Scan for the cell matching the given text and deliver its (X, Y) coordinate at center. 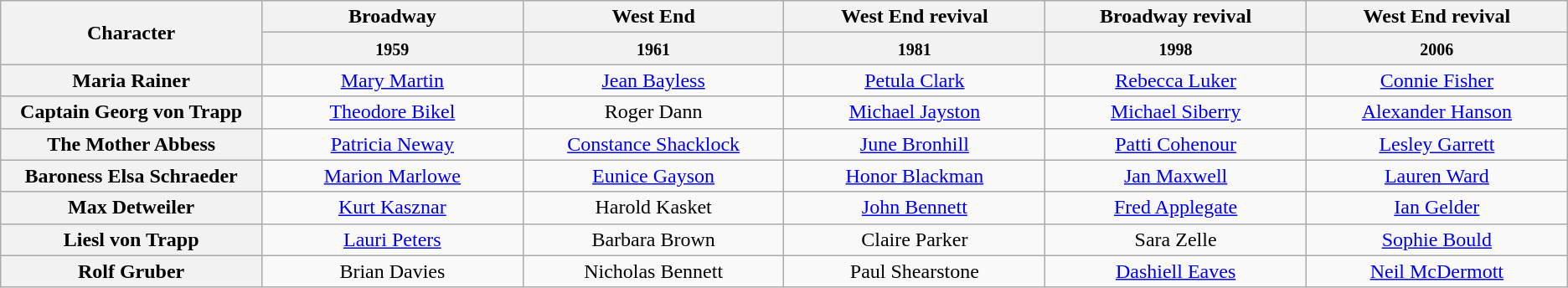
Broadway revival (1176, 17)
Patti Cohenour (1176, 144)
Barbara Brown (653, 239)
Baroness Elsa Schraeder (132, 176)
West End (653, 17)
Ian Gelder (1436, 208)
Lauren Ward (1436, 176)
Roger Dann (653, 112)
1981 (915, 49)
Jean Bayless (653, 80)
Patricia Neway (392, 144)
Maria Rainer (132, 80)
Claire Parker (915, 239)
Marion Marlowe (392, 176)
Honor Blackman (915, 176)
Kurt Kasznar (392, 208)
Eunice Gayson (653, 176)
Broadway (392, 17)
1998 (1176, 49)
Theodore Bikel (392, 112)
Captain Georg von Trapp (132, 112)
Paul Shearstone (915, 271)
Rolf Gruber (132, 271)
Alexander Hanson (1436, 112)
Neil McDermott (1436, 271)
Petula Clark (915, 80)
Sophie Bould (1436, 239)
June Bronhill (915, 144)
Michael Jayston (915, 112)
Lesley Garrett (1436, 144)
1961 (653, 49)
Harold Kasket (653, 208)
John Bennett (915, 208)
Lauri Peters (392, 239)
Liesl von Trapp (132, 239)
The Mother Abbess (132, 144)
Brian Davies (392, 271)
Rebecca Luker (1176, 80)
Connie Fisher (1436, 80)
Fred Applegate (1176, 208)
Dashiell Eaves (1176, 271)
Michael Siberry (1176, 112)
Sara Zelle (1176, 239)
Nicholas Bennett (653, 271)
1959 (392, 49)
2006 (1436, 49)
Mary Martin (392, 80)
Constance Shacklock (653, 144)
Character (132, 33)
Jan Maxwell (1176, 176)
Max Detweiler (132, 208)
